Search for the cell housing the specified text and yield its [X, Y] center coordinate. 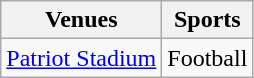
Football [208, 58]
Sports [208, 20]
Venues [82, 20]
Patriot Stadium [82, 58]
